Locate the cell with the specified text and output its (X, Y) center coordinate. 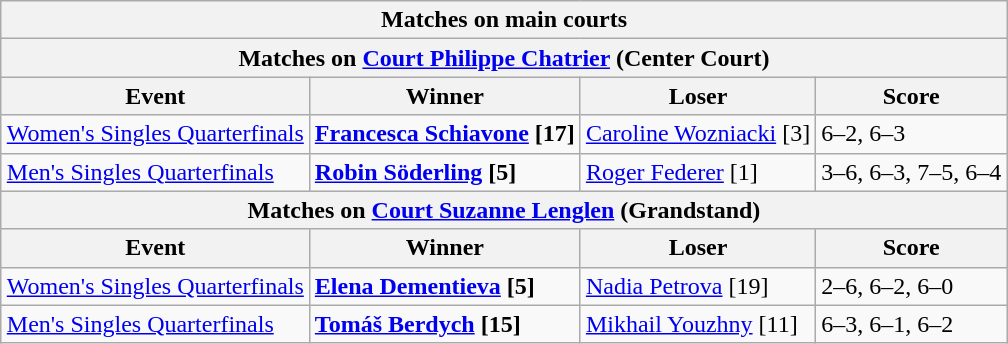
Tomáš Berdych [15] (444, 324)
Francesca Schiavone [17] (444, 134)
2–6, 6–2, 6–0 (912, 286)
Nadia Petrova [19] (698, 286)
3–6, 6–3, 7–5, 6–4 (912, 172)
Matches on Court Suzanne Lenglen (Grandstand) (504, 210)
Matches on Court Philippe Chatrier (Center Court) (504, 58)
6–2, 6–3 (912, 134)
Caroline Wozniacki [3] (698, 134)
Elena Dementieva [5] (444, 286)
Robin Söderling [5] (444, 172)
Matches on main courts (504, 20)
Mikhail Youzhny [11] (698, 324)
Roger Federer [1] (698, 172)
6–3, 6–1, 6–2 (912, 324)
